Provide the [X, Y] coordinate of the cell's center where the given text is located.  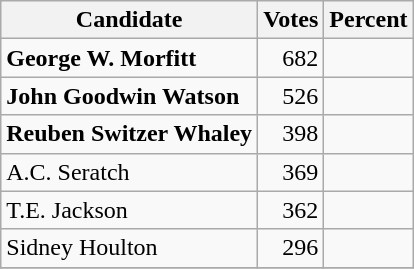
John Goodwin Watson [130, 96]
Votes [291, 20]
Candidate [130, 20]
369 [291, 172]
296 [291, 248]
362 [291, 210]
526 [291, 96]
T.E. Jackson [130, 210]
Sidney Houlton [130, 248]
George W. Morfitt [130, 58]
A.C. Seratch [130, 172]
398 [291, 134]
Percent [368, 20]
Reuben Switzer Whaley [130, 134]
682 [291, 58]
